Search for the cell housing the specified text and yield its (x, y) center coordinate. 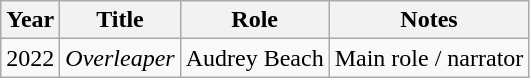
Main role / narrator (429, 58)
Role (254, 20)
Year (30, 20)
Title (120, 20)
2022 (30, 58)
Notes (429, 20)
Overleaper (120, 58)
Audrey Beach (254, 58)
